Detect which cell encompasses the target text, then output its [X, Y] center coordinate. 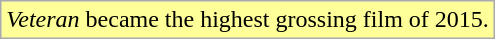
Veteran became the highest grossing film of 2015. [248, 20]
